Find where the given text appears and provide that cell's center as (X, Y) coordinate. 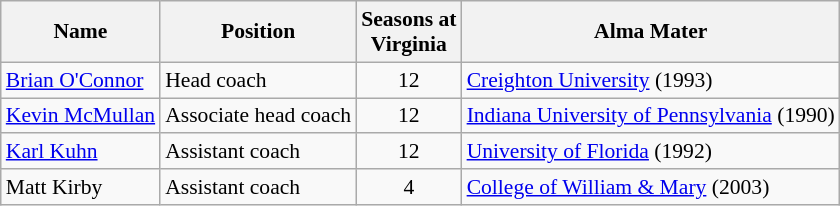
Seasons atVirginia (408, 32)
Position (258, 32)
4 (408, 187)
Karl Kuhn (80, 152)
University of Florida (1992) (651, 152)
Creighton University (1993) (651, 80)
College of William & Mary (2003) (651, 187)
Indiana University of Pennsylvania (1990) (651, 116)
Head coach (258, 80)
Associate head coach (258, 116)
Alma Mater (651, 32)
Brian O'Connor (80, 80)
Matt Kirby (80, 187)
Kevin McMullan (80, 116)
Name (80, 32)
